From the cell containing the given text, extract its center point as (X, Y) coordinate. 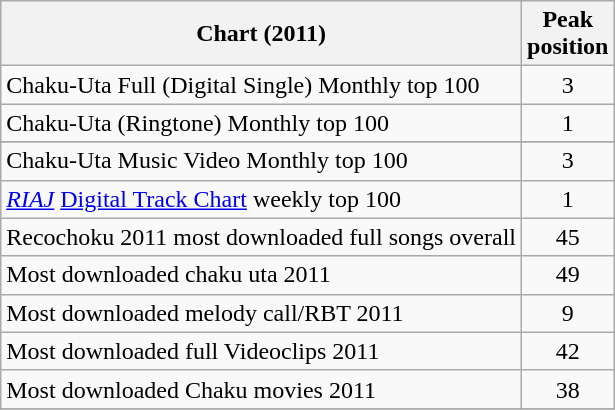
Recochoku 2011 most downloaded full songs overall (262, 237)
38 (568, 389)
49 (568, 275)
Chaku-Uta Full (Digital Single) Monthly top 100 (262, 85)
RIAJ Digital Track Chart weekly top 100 (262, 199)
Chart (2011) (262, 34)
Chaku-Uta (Ringtone) Monthly top 100 (262, 123)
Peakposition (568, 34)
45 (568, 237)
Most downloaded full Videoclips 2011 (262, 351)
9 (568, 313)
Most downloaded Chaku movies 2011 (262, 389)
42 (568, 351)
Most downloaded chaku uta 2011 (262, 275)
Most downloaded melody call/RBT 2011 (262, 313)
Chaku-Uta Music Video Monthly top 100 (262, 161)
